Locate the cell with the specified text and output its [x, y] center coordinate. 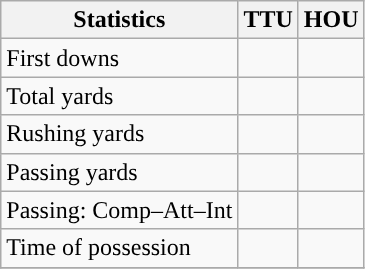
Statistics [120, 20]
Rushing yards [120, 134]
HOU [331, 20]
Passing: Comp–Att–Int [120, 210]
First downs [120, 58]
Time of possession [120, 248]
Passing yards [120, 172]
Total yards [120, 96]
TTU [268, 20]
